Locate the cell with the specified text and output its (X, Y) center coordinate. 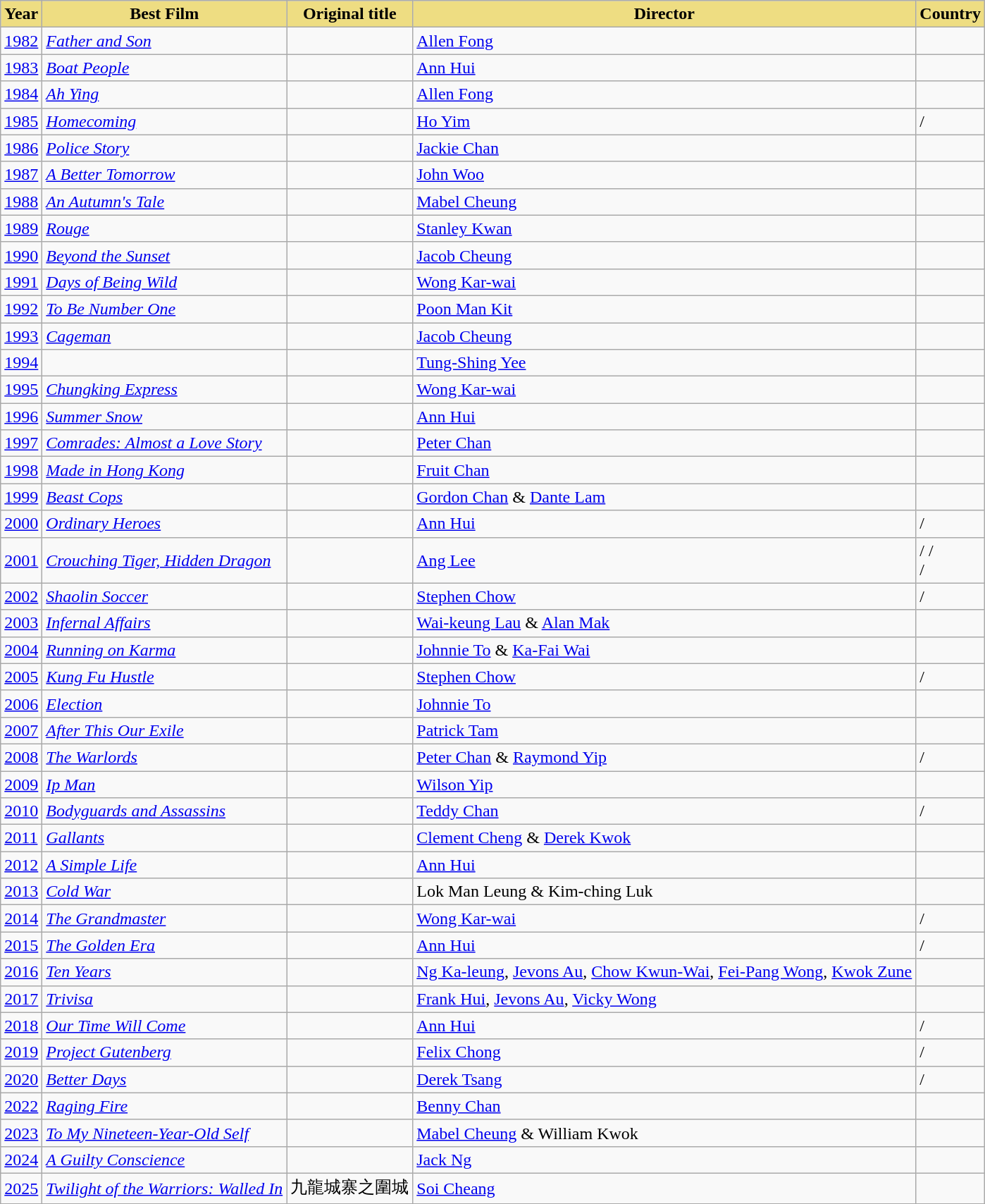
Made in Hong Kong (165, 470)
Gallants (165, 838)
2022 (21, 1106)
Ah Ying (165, 94)
Poon Man Kit (664, 309)
2023 (21, 1133)
Mabel Cheung & William Kwok (664, 1133)
A Guilty Conscience (165, 1160)
2014 (21, 919)
Kung Fu Hustle (165, 677)
Soi Cheang (664, 1188)
Father and Son (165, 41)
Ng Ka-leung, Jevons Au, Chow Kwun-Wai, Fei-Pang Wong, Kwok Zune (664, 972)
Cold War (165, 892)
2019 (21, 1052)
2013 (21, 892)
Our Time Will Come (165, 1026)
Teddy Chan (664, 811)
2003 (21, 623)
Ordinary Heroes (165, 524)
1998 (21, 470)
To Be Number One (165, 309)
Infernal Affairs (165, 623)
Derek Tsang (664, 1079)
1997 (21, 443)
Better Days (165, 1079)
1986 (21, 148)
2012 (21, 865)
John Woo (664, 175)
Wai-keung Lau & Alan Mak (664, 623)
2002 (21, 596)
2000 (21, 524)
The Grandmaster (165, 919)
2017 (21, 999)
Election (165, 704)
Days of Being Wild (165, 282)
Patrick Tam (664, 730)
Cageman (165, 336)
Boat People (165, 68)
2011 (21, 838)
1999 (21, 497)
Twilight of the Warriors: Walled In (165, 1188)
The Golden Era (165, 945)
Bodyguards and Assassins (165, 811)
2020 (21, 1079)
1994 (21, 363)
Jack Ng (664, 1160)
2024 (21, 1160)
Ten Years (165, 972)
2008 (21, 757)
Felix Chong (664, 1052)
Year (21, 14)
Country (950, 14)
Project Gutenberg (165, 1052)
1992 (21, 309)
Summer Snow (165, 417)
The Warlords (165, 757)
1985 (21, 121)
Comrades: Almost a Love Story (165, 443)
After This Our Exile (165, 730)
Lok Man Leung & Kim-ching Luk (664, 892)
An Autumn's Tale (165, 202)
Beast Cops (165, 497)
Benny Chan (664, 1106)
A Simple Life (165, 865)
Best Film (165, 14)
2006 (21, 704)
Police Story (165, 148)
Gordon Chan & Dante Lam (664, 497)
1990 (21, 255)
2015 (21, 945)
Ho Yim (664, 121)
1982 (21, 41)
Crouching Tiger, Hidden Dragon (165, 560)
1995 (21, 390)
九龍城寨之圍城 (349, 1188)
Johnnie To & Ka-Fai Wai (664, 650)
Running on Karma (165, 650)
Chungking Express (165, 390)
2005 (21, 677)
2004 (21, 650)
2025 (21, 1188)
Ip Man (165, 785)
Shaolin Soccer (165, 596)
Wilson Yip (664, 785)
2010 (21, 811)
2016 (21, 972)
Stanley Kwan (664, 228)
2009 (21, 785)
2007 (21, 730)
1984 (21, 94)
Peter Chan (664, 443)
Frank Hui, Jevons Au, Vicky Wong (664, 999)
Clement Cheng & Derek Kwok (664, 838)
1993 (21, 336)
1988 (21, 202)
Original title (349, 14)
Tung-Shing Yee (664, 363)
Johnnie To (664, 704)
Fruit Chan (664, 470)
Homecoming (165, 121)
1989 (21, 228)
To My Nineteen-Year-Old Self (165, 1133)
Beyond the Sunset (165, 255)
Rouge (165, 228)
Raging Fire (165, 1106)
/ / / (950, 560)
Mabel Cheung (664, 202)
Trivisa (165, 999)
A Better Tomorrow (165, 175)
2018 (21, 1026)
1987 (21, 175)
Jackie Chan (664, 148)
1983 (21, 68)
2001 (21, 560)
Peter Chan & Raymond Yip (664, 757)
Ang Lee (664, 560)
Director (664, 14)
1996 (21, 417)
1991 (21, 282)
